Provide the (X, Y) coordinate of the cell's center where the given text is located.  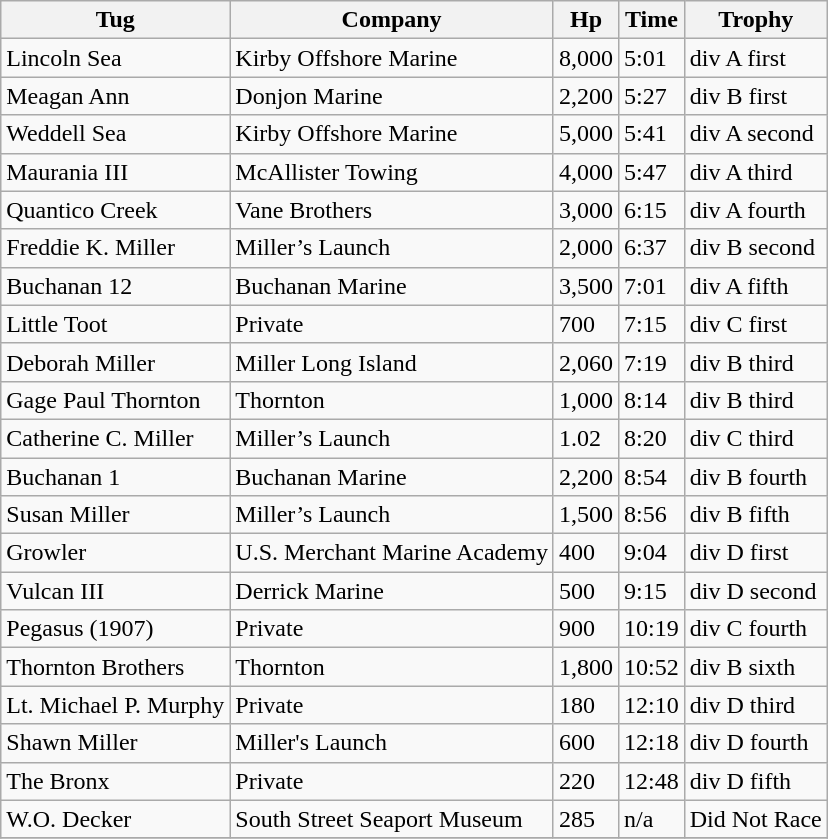
Meagan Ann (116, 96)
3,000 (586, 210)
Quantico Creek (116, 210)
3,500 (586, 286)
Did Not Race (756, 819)
Deborah Miller (116, 362)
Thornton Brothers (116, 667)
Time (652, 20)
Weddell Sea (116, 134)
div D second (756, 591)
U.S. Merchant Marine Academy (392, 553)
5:41 (652, 134)
div B second (756, 248)
6:15 (652, 210)
n/a (652, 819)
5,000 (586, 134)
Growler (116, 553)
2,000 (586, 248)
div D fifth (756, 781)
Gage Paul Thornton (116, 400)
The Bronx (116, 781)
div C first (756, 324)
Company (392, 20)
McAllister Towing (392, 172)
12:48 (652, 781)
4,000 (586, 172)
Trophy (756, 20)
div C third (756, 438)
Lt. Michael P. Murphy (116, 705)
5:01 (652, 58)
Miller Long Island (392, 362)
10:19 (652, 629)
Vane Brothers (392, 210)
9:04 (652, 553)
8,000 (586, 58)
1,000 (586, 400)
1,500 (586, 515)
1,800 (586, 667)
8:56 (652, 515)
7:01 (652, 286)
8:14 (652, 400)
1.02 (586, 438)
div B fourth (756, 477)
Lincoln Sea (116, 58)
220 (586, 781)
10:52 (652, 667)
700 (586, 324)
Tug (116, 20)
div B fifth (756, 515)
8:20 (652, 438)
Buchanan 12 (116, 286)
Shawn Miller (116, 743)
180 (586, 705)
500 (586, 591)
div A third (756, 172)
Vulcan III (116, 591)
Little Toot (116, 324)
8:54 (652, 477)
400 (586, 553)
div D fourth (756, 743)
9:15 (652, 591)
Donjon Marine (392, 96)
div A fifth (756, 286)
Freddie K. Miller (116, 248)
Susan Miller (116, 515)
285 (586, 819)
div B sixth (756, 667)
7:15 (652, 324)
2,060 (586, 362)
Hp (586, 20)
6:37 (652, 248)
Derrick Marine (392, 591)
12:18 (652, 743)
7:19 (652, 362)
Catherine C. Miller (116, 438)
South Street Seaport Museum (392, 819)
div A first (756, 58)
W.O. Decker (116, 819)
12:10 (652, 705)
5:27 (652, 96)
Pegasus (1907) (116, 629)
div A fourth (756, 210)
div A second (756, 134)
div D first (756, 553)
div B first (756, 96)
5:47 (652, 172)
600 (586, 743)
900 (586, 629)
Miller's Launch (392, 743)
div C fourth (756, 629)
Buchanan 1 (116, 477)
Maurania III (116, 172)
div D third (756, 705)
